Identify which cell holds the provided text, then report its [X, Y] central coordinate. 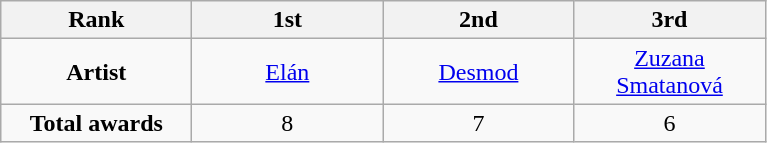
Rank [96, 20]
8 [288, 123]
6 [670, 123]
3rd [670, 20]
Zuzana Smatanová [670, 72]
Total awards [96, 123]
2nd [478, 20]
1st [288, 20]
Desmod [478, 72]
Artist [96, 72]
7 [478, 123]
Elán [288, 72]
